Return the (X, Y) coordinate for the center point of the cell that contains the specified text.  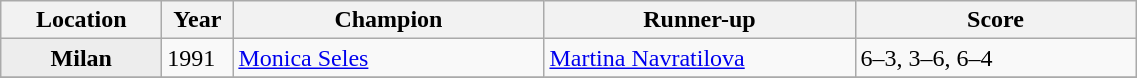
Year (198, 20)
Martina Navratilova (700, 58)
Champion (388, 20)
Milan (82, 58)
1991 (198, 58)
6–3, 3–6, 6–4 (996, 58)
Score (996, 20)
Location (82, 20)
Runner-up (700, 20)
Monica Seles (388, 58)
